For the text-containing cell, return its midpoint in [x, y] coordinate format. 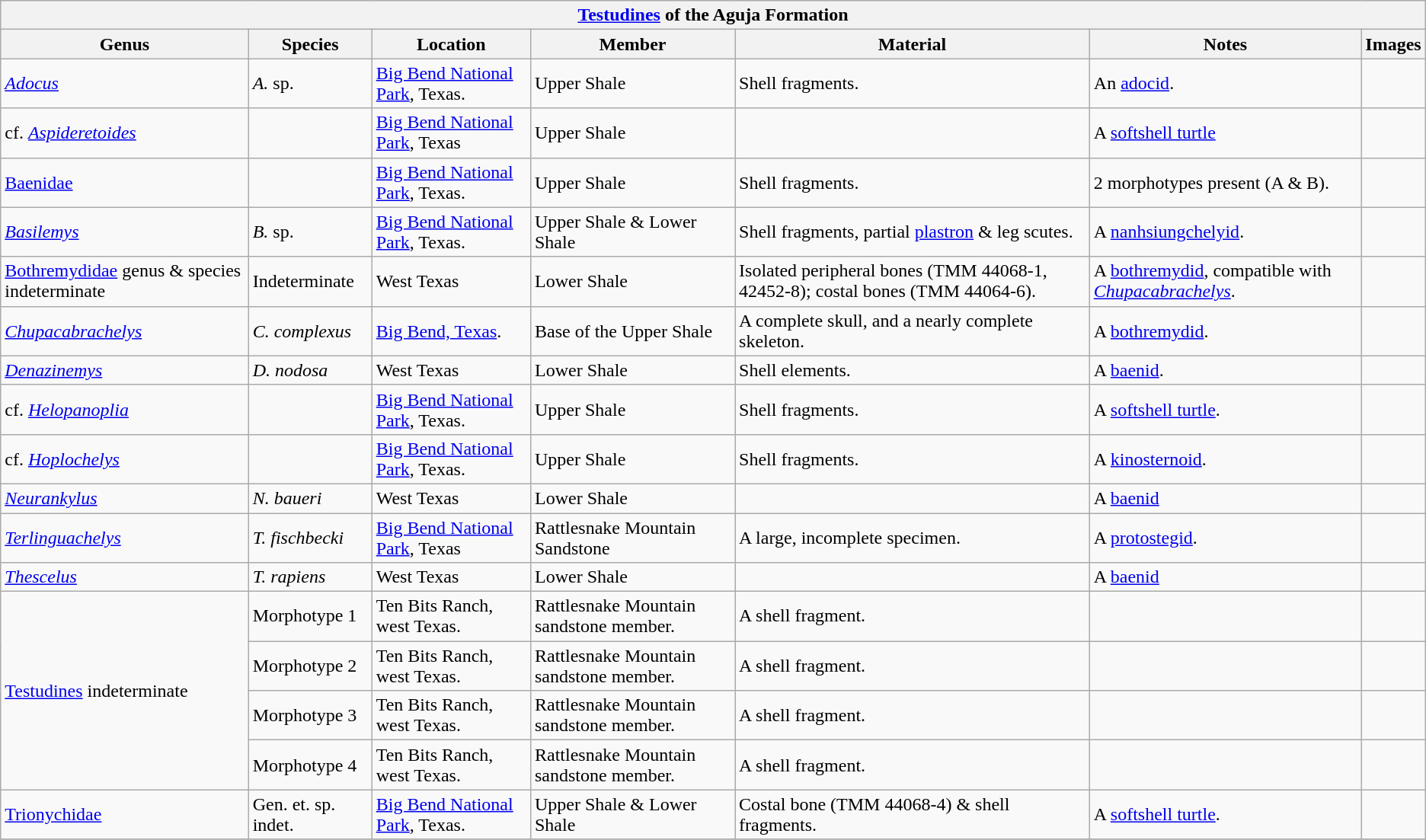
A protostegid. [1225, 538]
cf. Hoplochelys [125, 458]
cf. Helopanoplia [125, 410]
Shell fragments, partial plastron & leg scutes. [913, 232]
Species [310, 44]
A kinosternoid. [1225, 458]
Thescelus [125, 577]
Indeterminate [310, 282]
D. nodosa [310, 370]
Images [1393, 44]
Material [913, 44]
An adocid. [1225, 84]
Costal bone (TMM 44068-4) & shell fragments. [913, 815]
A large, incomplete specimen. [913, 538]
Bothremydidae genus & species indeterminate [125, 282]
Isolated peripheral bones (TMM 44068-1, 42452-8); costal bones (TMM 44064-6). [913, 282]
Rattlesnake Mountain Sandstone [632, 538]
Location [451, 44]
cf. Aspideretoides [125, 133]
Member [632, 44]
Trionychidae [125, 815]
Genus [125, 44]
Testudines indeterminate [125, 691]
Base of the Upper Shale [632, 331]
Gen. et. sp. indet. [310, 815]
A bothremydid. [1225, 331]
A. sp. [310, 84]
Terlinguachelys [125, 538]
Adocus [125, 84]
Testudines of the Aguja Formation [713, 15]
A nanhsiungchelyid. [1225, 232]
Morphotype 3 [310, 716]
C. complexus [310, 331]
Chupacabrachelys [125, 331]
Big Bend, Texas. [451, 331]
Denazinemys [125, 370]
A bothremydid, compatible with Chupacabrachelys. [1225, 282]
B. sp. [310, 232]
Morphotype 1 [310, 617]
A complete skull, and a nearly complete skeleton. [913, 331]
A baenid. [1225, 370]
A softshell turtle [1225, 133]
Notes [1225, 44]
2 morphotypes present (A & B). [1225, 183]
T. rapiens [310, 577]
T. fischbecki [310, 538]
Baenidae [125, 183]
N. baueri [310, 498]
Basilemys [125, 232]
Morphotype 2 [310, 666]
Neurankylus [125, 498]
Shell elements. [913, 370]
Morphotype 4 [310, 765]
